Return the (x, y) coordinate for the center point of the cell that contains the specified text.  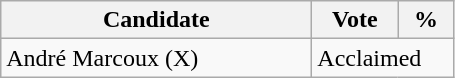
André Marcoux (X) (156, 58)
Vote (355, 20)
Acclaimed (383, 58)
Candidate (156, 20)
% (426, 20)
